Determine the [X, Y] coordinate at the center of the cell enclosing the given text.  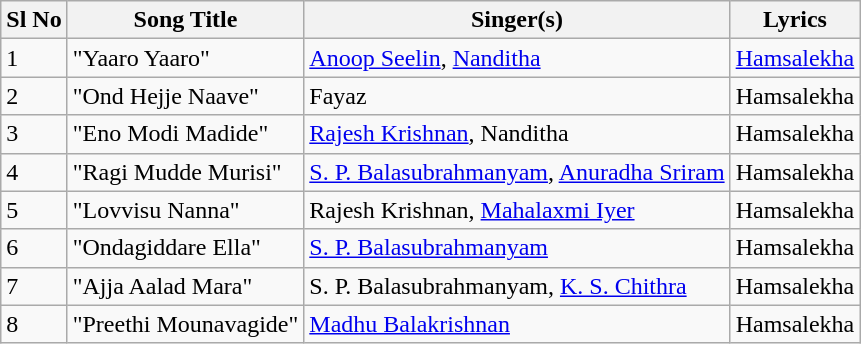
"Eno Modi Madide" [186, 134]
S. P. Balasubrahmanyam, Anuradha Sriram [517, 172]
Anoop Seelin, Nanditha [517, 58]
S. P. Balasubrahmanyam, K. S. Chithra [517, 286]
S. P. Balasubrahmanyam [517, 248]
Lyrics [795, 20]
Fayaz [517, 96]
Sl No [34, 20]
3 [34, 134]
"Ond Hejje Naave" [186, 96]
7 [34, 286]
4 [34, 172]
1 [34, 58]
8 [34, 324]
Song Title [186, 20]
"Ajja Aalad Mara" [186, 286]
5 [34, 210]
Singer(s) [517, 20]
Madhu Balakrishnan [517, 324]
"Preethi Mounavagide" [186, 324]
"Ondagiddare Ella" [186, 248]
"Lovvisu Nanna" [186, 210]
2 [34, 96]
Rajesh Krishnan, Mahalaxmi Iyer [517, 210]
6 [34, 248]
"Ragi Mudde Murisi" [186, 172]
"Yaaro Yaaro" [186, 58]
Rajesh Krishnan, Nanditha [517, 134]
